For the text-containing cell, return its midpoint in [X, Y] coordinate format. 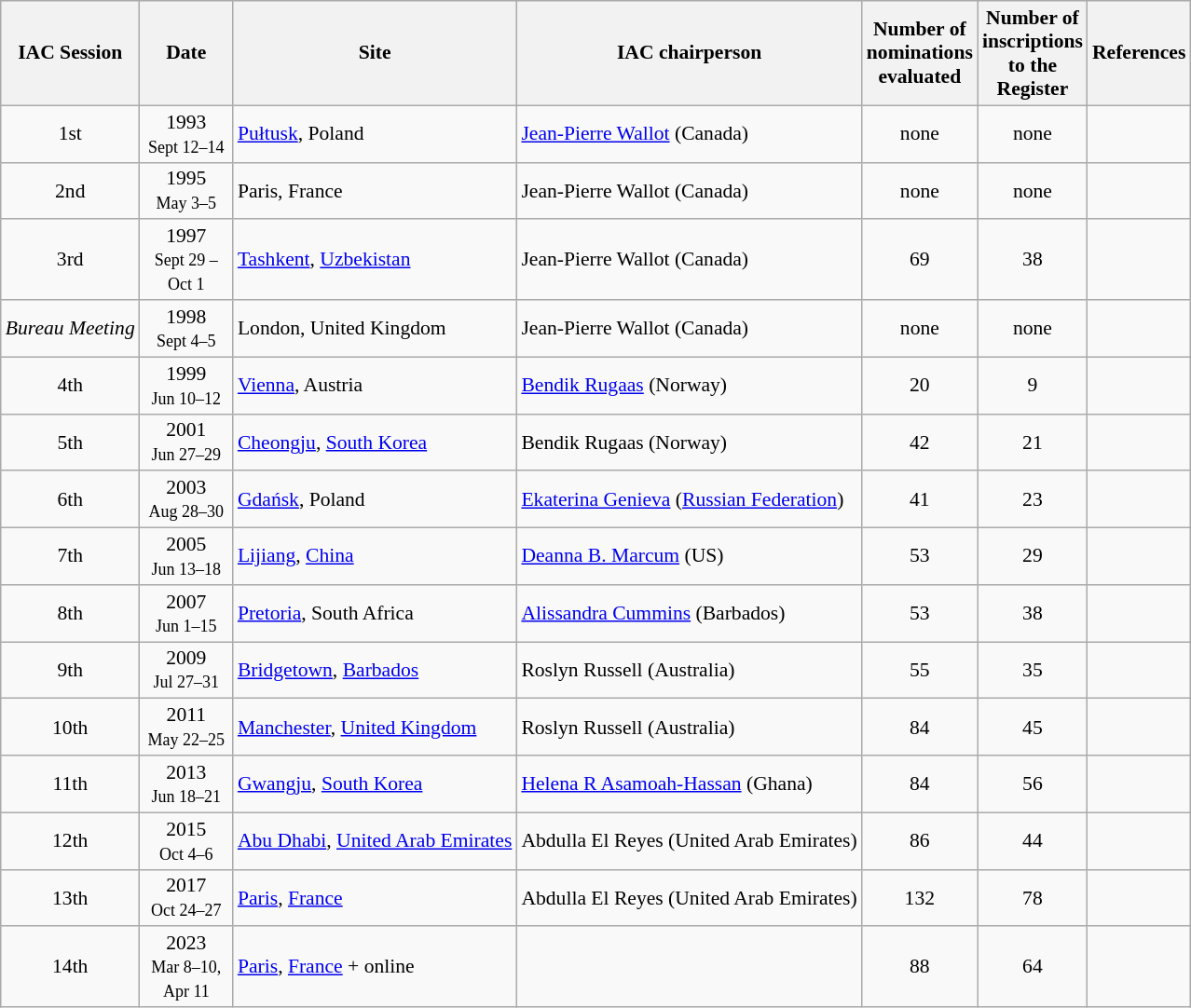
8th [71, 613]
2005Jun 13–18 [186, 555]
Cheongju, South Korea [375, 442]
1998Sept 4–5 [186, 328]
3rd [71, 259]
2017Oct 24–27 [186, 898]
Tashkent, Uzbekistan [375, 259]
2013Jun 18–21 [186, 784]
42 [920, 442]
1999Jun 10–12 [186, 386]
132 [920, 898]
Pretoria, South Africa [375, 613]
86 [920, 840]
4th [71, 386]
35 [1033, 669]
Helena R Asamoah-Hassan (Ghana) [689, 784]
Bureau Meeting [71, 328]
5th [71, 442]
2001Jun 27–29 [186, 442]
Number of inscriptions to the Register [1033, 53]
12th [71, 840]
55 [920, 669]
Date [186, 53]
78 [1033, 898]
Number of nominations evaluated [920, 53]
20 [920, 386]
2007Jun 1–15 [186, 613]
Gdańsk, Poland [375, 499]
Manchester, United Kingdom [375, 727]
14th [71, 967]
69 [920, 259]
2011May 22–25 [186, 727]
1997Sept 29 – Oct 1 [186, 259]
88 [920, 967]
1st [71, 134]
Abu Dhabi, United Arab Emirates [375, 840]
Paris, France + online [375, 967]
9 [1033, 386]
7th [71, 555]
56 [1033, 784]
23 [1033, 499]
6th [71, 499]
45 [1033, 727]
Ekaterina Genieva (Russian Federation) [689, 499]
Deanna B. Marcum (US) [689, 555]
Gwangju, South Korea [375, 784]
21 [1033, 442]
London, United Kingdom [375, 328]
References [1139, 53]
29 [1033, 555]
Bridgetown, Barbados [375, 669]
Alissandra Cummins (Barbados) [689, 613]
2nd [71, 190]
41 [920, 499]
13th [71, 898]
Lijiang, China [375, 555]
11th [71, 784]
1993Sept 12–14 [186, 134]
2023Mar 8–10,Apr 11 [186, 967]
2009Jul 27–31 [186, 669]
2015Oct 4–6 [186, 840]
IAC chairperson [689, 53]
10th [71, 727]
Site [375, 53]
Vienna, Austria [375, 386]
64 [1033, 967]
Pułtusk, Poland [375, 134]
2003Aug 28–30 [186, 499]
9th [71, 669]
1995May 3–5 [186, 190]
IAC Session [71, 53]
44 [1033, 840]
